Identify which cell holds the provided text, then report its [x, y] central coordinate. 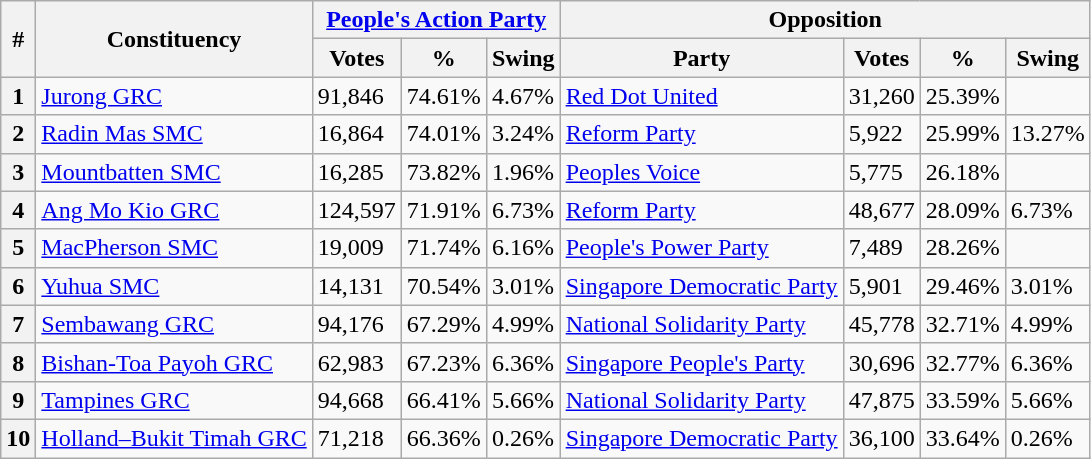
5,901 [882, 286]
3 [18, 172]
Constituency [174, 39]
28.09% [962, 210]
Singapore People's Party [702, 362]
66.36% [444, 438]
66.41% [444, 400]
3.24% [523, 134]
19,009 [356, 248]
70.54% [444, 286]
29.46% [962, 286]
14,131 [356, 286]
13.27% [1048, 134]
25.99% [962, 134]
25.39% [962, 96]
71.91% [444, 210]
26.18% [962, 172]
10 [18, 438]
74.61% [444, 96]
Sembawang GRC [174, 324]
62,983 [356, 362]
48,677 [882, 210]
Party [702, 58]
16,864 [356, 134]
# [18, 39]
9 [18, 400]
Radin Mas SMC [174, 134]
Mountbatten SMC [174, 172]
45,778 [882, 324]
31,260 [882, 96]
30,696 [882, 362]
71,218 [356, 438]
71.74% [444, 248]
33.59% [962, 400]
32.71% [962, 324]
91,846 [356, 96]
6 [18, 286]
47,875 [882, 400]
28.26% [962, 248]
5 [18, 248]
Ang Mo Kio GRC [174, 210]
1 [18, 96]
67.23% [444, 362]
Yuhua SMC [174, 286]
32.77% [962, 362]
5,922 [882, 134]
4.67% [523, 96]
2 [18, 134]
94,176 [356, 324]
7 [18, 324]
67.29% [444, 324]
Holland–Bukit Timah GRC [174, 438]
36,100 [882, 438]
16,285 [356, 172]
124,597 [356, 210]
MacPherson SMC [174, 248]
Bishan-Toa Payoh GRC [174, 362]
4 [18, 210]
1.96% [523, 172]
33.64% [962, 438]
Opposition [825, 20]
People's Action Party [436, 20]
Peoples Voice [702, 172]
Red Dot United [702, 96]
6.16% [523, 248]
People's Power Party [702, 248]
5,775 [882, 172]
73.82% [444, 172]
94,668 [356, 400]
7,489 [882, 248]
8 [18, 362]
74.01% [444, 134]
Jurong GRC [174, 96]
Tampines GRC [174, 400]
